Pinpoint the cell where the given text exists, returning its (x, y) midpoint coordinate. 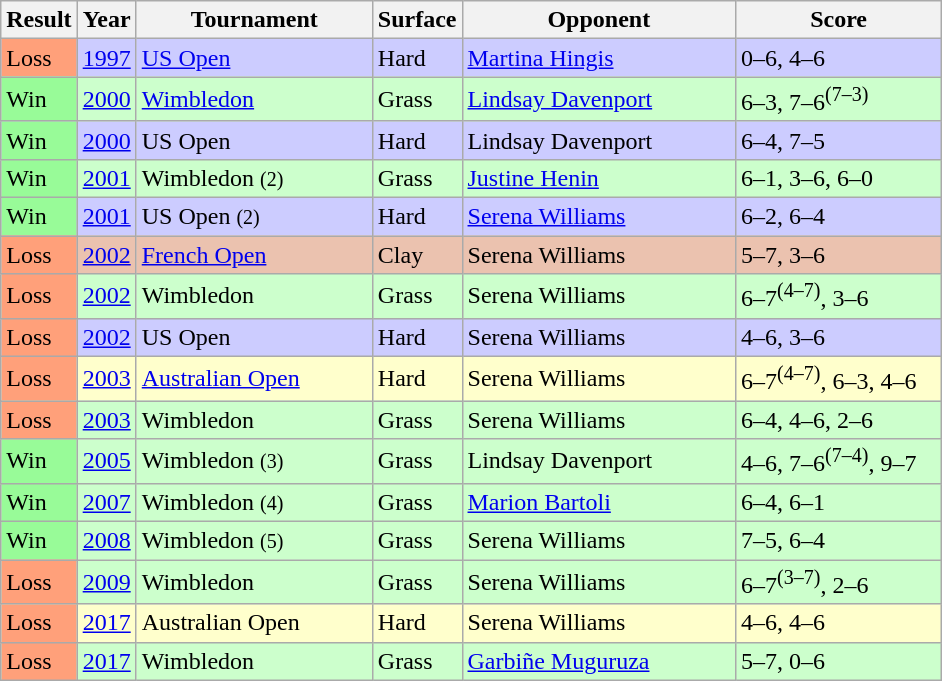
Justine Henin (599, 178)
5–7, 0–6 (839, 661)
4–6, 3–6 (839, 337)
2005 (106, 462)
Surface (417, 20)
6–7(4–7), 6–3, 4–6 (839, 378)
Wimbledon (3) (254, 462)
6–7(3–7), 2–6 (839, 582)
Clay (417, 255)
US Open (2) (254, 217)
Opponent (599, 20)
Martina Hingis (599, 58)
6–4, 4–6, 2–6 (839, 420)
Result (39, 20)
Score (839, 20)
Garbiñe Muguruza (599, 661)
6–2, 6–4 (839, 217)
6–7(4–7), 3–6 (839, 296)
6–3, 7–6(7–3) (839, 100)
Year (106, 20)
Wimbledon (4) (254, 502)
4–6, 4–6 (839, 623)
2008 (106, 541)
2007 (106, 502)
6–4, 6–1 (839, 502)
Marion Bartoli (599, 502)
5–7, 3–6 (839, 255)
7–5, 6–4 (839, 541)
French Open (254, 255)
1997 (106, 58)
Wimbledon (5) (254, 541)
2009 (106, 582)
Tournament (254, 20)
4–6, 7–6(7–4), 9–7 (839, 462)
6–1, 3–6, 6–0 (839, 178)
Wimbledon (2) (254, 178)
6–4, 7–5 (839, 140)
0–6, 4–6 (839, 58)
